Search for the cell housing the specified text and yield its (X, Y) center coordinate. 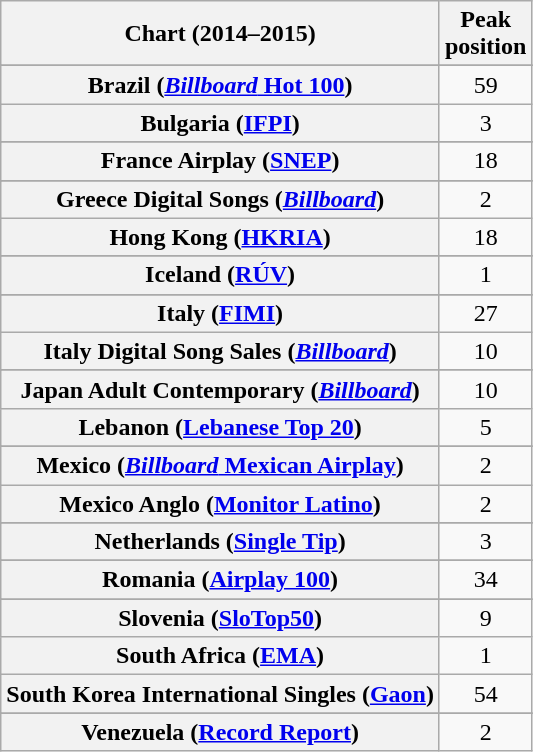
Netherlands (Single Tip) (220, 542)
Hong Kong (HKRIA) (220, 237)
South Africa (EMA) (220, 656)
Italy (FIMI) (220, 313)
Italy Digital Song Sales (Billboard) (220, 351)
5 (485, 427)
Lebanon (Lebanese Top 20) (220, 427)
Slovenia (SloTop50) (220, 618)
Brazil (Billboard Hot 100) (220, 85)
Mexico Anglo (Monitor Latino) (220, 503)
Peakposition (485, 34)
Mexico (Billboard Mexican Airplay) (220, 465)
59 (485, 85)
Greece Digital Songs (Billboard) (220, 199)
9 (485, 618)
Chart (2014–2015) (220, 34)
Iceland (RÚV) (220, 275)
27 (485, 313)
Venezuela (Record Report) (220, 732)
Romania (Airplay 100) (220, 580)
Bulgaria (IFPI) (220, 123)
34 (485, 580)
France Airplay (SNEP) (220, 161)
54 (485, 694)
South Korea International Singles (Gaon) (220, 694)
Japan Adult Contemporary (Billboard) (220, 389)
